Capture the cell that displays the provided text and extract its (x, y) central coordinate. 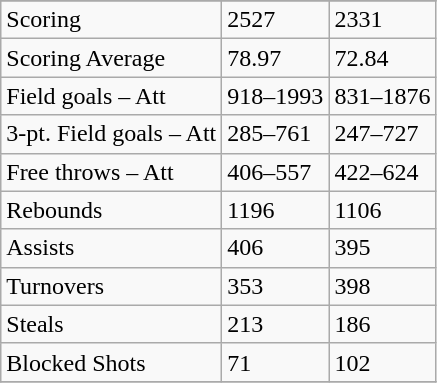
78.97 (276, 58)
Free throws – Att (112, 172)
422–624 (382, 172)
71 (276, 362)
Steals (112, 324)
102 (382, 362)
398 (382, 286)
2331 (382, 20)
186 (382, 324)
2527 (276, 20)
Scoring (112, 20)
Assists (112, 248)
395 (382, 248)
285–761 (276, 134)
406 (276, 248)
Scoring Average (112, 58)
Blocked Shots (112, 362)
247–727 (382, 134)
1196 (276, 210)
353 (276, 286)
Turnovers (112, 286)
3-pt. Field goals – Att (112, 134)
831–1876 (382, 96)
72.84 (382, 58)
918–1993 (276, 96)
213 (276, 324)
Rebounds (112, 210)
406–557 (276, 172)
Field goals – Att (112, 96)
1106 (382, 210)
